Return (x, y) of the center of cell containing provided text 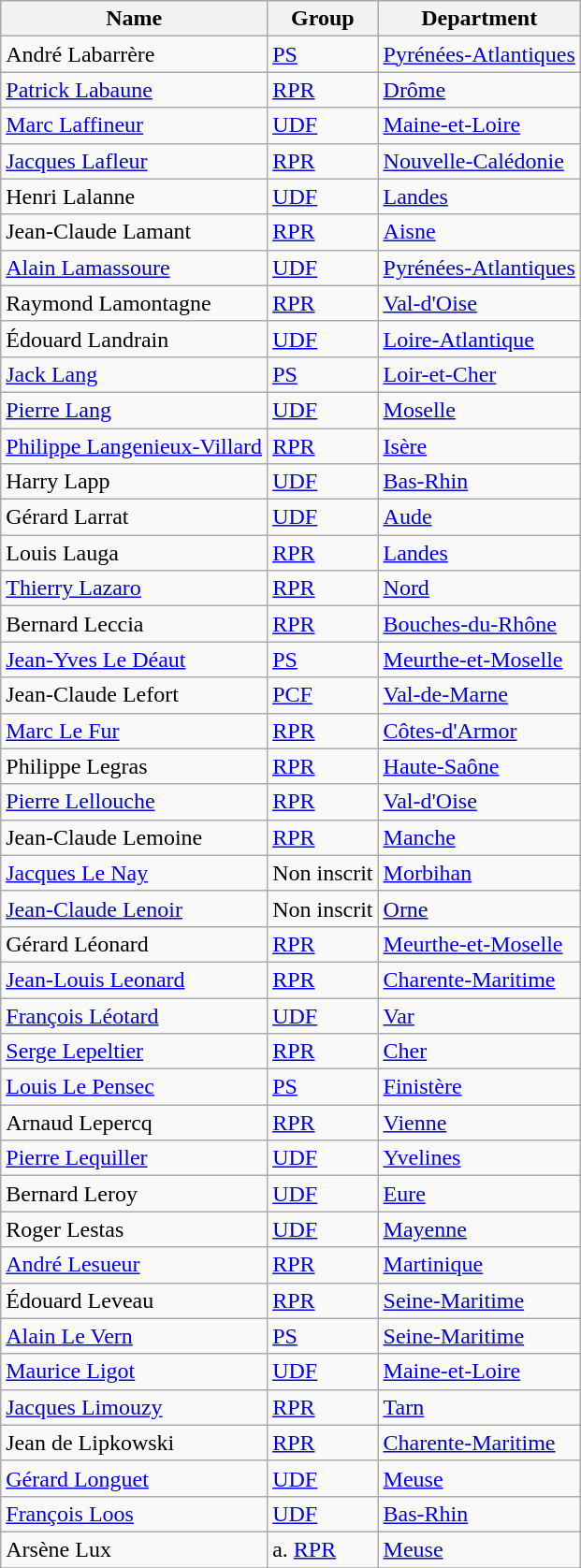
Pierre Lequiller (135, 1158)
Gérard Larrat (135, 517)
Louis Le Pensec (135, 1087)
Marc Laffineur (135, 125)
Alain Le Vern (135, 1336)
Isère (479, 446)
André Labarrère (135, 54)
Édouard Leveau (135, 1300)
Var (479, 1015)
François Léotard (135, 1015)
Maurice Ligot (135, 1372)
Manche (479, 837)
Moselle (479, 410)
Philippe Langenieux-Villard (135, 446)
Aisne (479, 232)
Cher (479, 1052)
Édouard Landrain (135, 339)
Jean-Claude Lefort (135, 695)
Philippe Legras (135, 766)
Gérard Léonard (135, 944)
Raymond Lamontagne (135, 303)
Morbihan (479, 873)
Yvelines (479, 1158)
Val-de-Marne (479, 695)
Roger Lestas (135, 1229)
Jacques Le Nay (135, 873)
Henri Lalanne (135, 196)
François Loos (135, 1514)
Jean de Lipkowski (135, 1443)
Nouvelle-Calédonie (479, 161)
Jacques Lafleur (135, 161)
Loir-et-Cher (479, 374)
Nord (479, 588)
Arsène Lux (135, 1549)
Louis Lauga (135, 553)
a. RPR (323, 1549)
Pierre Lang (135, 410)
André Lesueur (135, 1265)
Department (479, 19)
Jean-Louis Leonard (135, 980)
PCF (323, 695)
Group (323, 19)
Harry Lapp (135, 482)
Jacques Limouzy (135, 1407)
Orne (479, 908)
Martinique (479, 1265)
Bernard Leroy (135, 1194)
Alain Lamassoure (135, 268)
Drôme (479, 90)
Jean-Claude Lemoine (135, 837)
Mayenne (479, 1229)
Patrick Labaune (135, 90)
Eure (479, 1194)
Gérard Longuet (135, 1478)
Name (135, 19)
Haute-Saône (479, 766)
Bouches-du-Rhône (479, 624)
Jack Lang (135, 374)
Côtes-d'Armor (479, 731)
Finistère (479, 1087)
Bernard Leccia (135, 624)
Tarn (479, 1407)
Arnaud Lepercq (135, 1123)
Jean-Claude Lamant (135, 232)
Marc Le Fur (135, 731)
Jean-Yves Le Déaut (135, 660)
Thierry Lazaro (135, 588)
Pierre Lellouche (135, 802)
Aude (479, 517)
Serge Lepeltier (135, 1052)
Vienne (479, 1123)
Loire-Atlantique (479, 339)
Jean-Claude Lenoir (135, 908)
